Scan for the cell matching the given text and deliver its [x, y] coordinate at center. 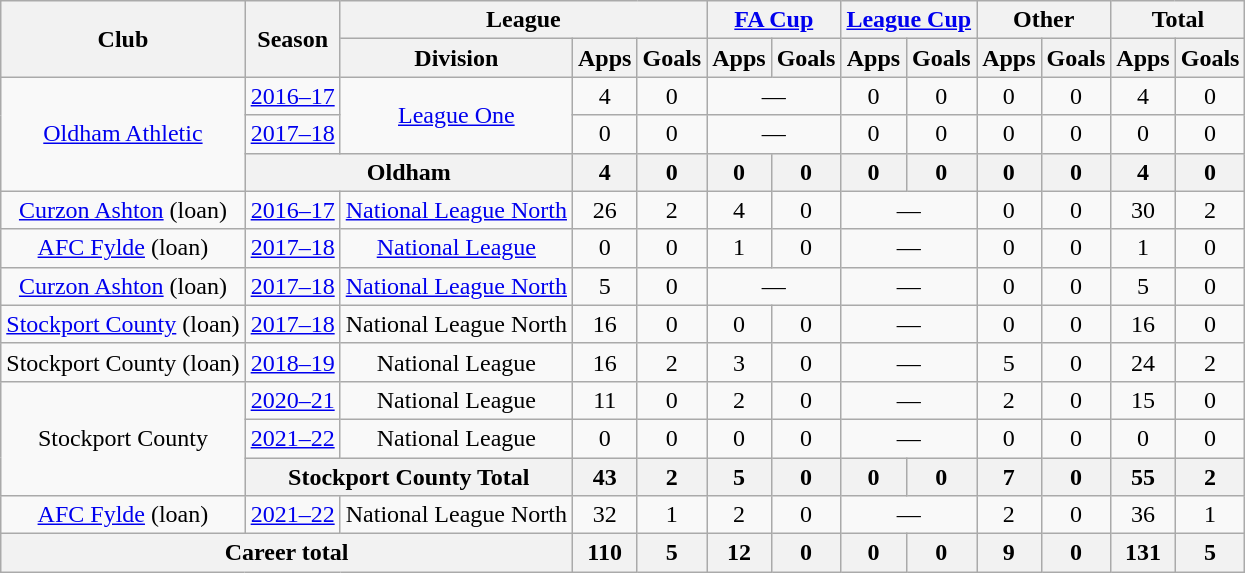
3 [739, 362]
9 [1009, 553]
Oldham [408, 172]
36 [1143, 515]
110 [605, 553]
43 [605, 477]
Total [1178, 20]
32 [605, 515]
League One [456, 115]
55 [1143, 477]
League Cup [909, 20]
Oldham Athletic [123, 134]
26 [605, 210]
7 [1009, 477]
Stockport County [123, 438]
League [523, 20]
2018–19 [292, 362]
30 [1143, 210]
2020–21 [292, 400]
FA Cup [774, 20]
Club [123, 39]
24 [1143, 362]
15 [1143, 400]
11 [605, 400]
Stockport County Total [408, 477]
Career total [287, 553]
131 [1143, 553]
Division [456, 58]
Other [1044, 20]
Season [292, 39]
12 [739, 553]
